From the cell containing the given text, extract its center point as [x, y] coordinate. 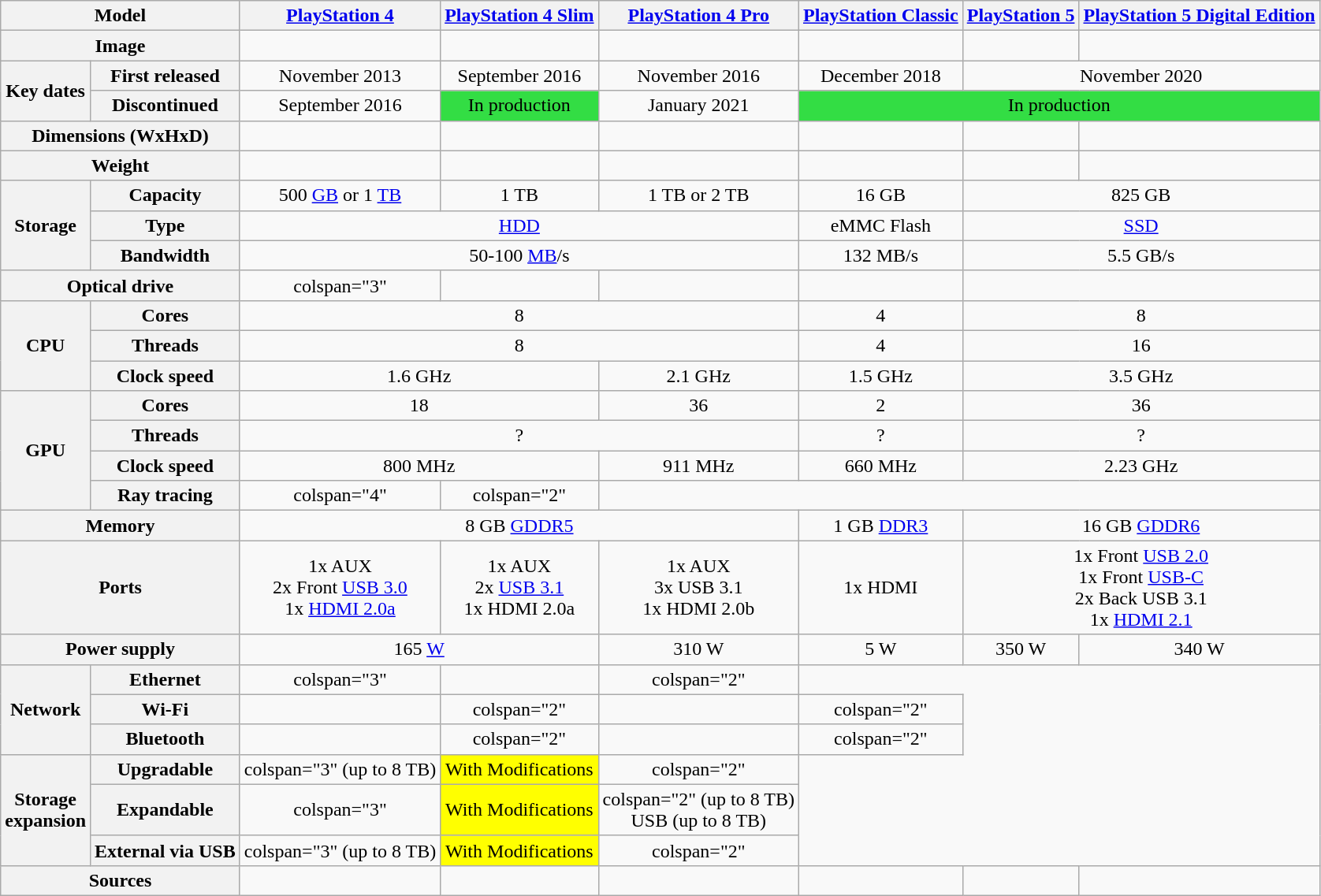
Dimensions (WxHxD) [121, 136]
Type [166, 225]
340 W [1200, 649]
2.1 GHz [698, 376]
1.5 GHz [880, 376]
Bluetooth [166, 739]
Expandable [166, 810]
1x AUX2x USB 3.11x HDMI 2.0a [519, 588]
Ray tracing [166, 496]
PlayStation 5 Digital Edition [1200, 16]
November 2016 [698, 76]
Bandwidth [166, 255]
2 [880, 406]
PlayStation 4 Slim [519, 16]
Ethernet [166, 679]
1x Front USB 2.01x Front USB-C2x Back USB 3.11x HDMI 2.1 [1141, 588]
Sources [121, 880]
2.23 GHz [1141, 466]
1.6 GHz [419, 376]
310 W [698, 649]
November 2013 [340, 76]
1x AUX3x USB 3.11x HDMI 2.0b [698, 588]
PlayStation 4 Pro [698, 16]
Power supply [121, 649]
1x AUX2x Front USB 3.01x HDMI 2.0a [340, 588]
16 GB GDDR6 [1141, 526]
GPU [46, 451]
800 MHz [419, 466]
External via USB [166, 850]
PlayStation 4 [340, 16]
colspan="2" (up to 8 TB) USB (up to 8 TB) [698, 810]
1 GB DDR3 [880, 526]
Ports [121, 588]
8 GB GDDR5 [519, 526]
Key dates [46, 91]
500 GB or 1 TB [340, 195]
Memory [121, 526]
165 W [419, 649]
January 2021 [698, 106]
November 2020 [1141, 76]
PlayStation Classic [880, 16]
16 GB [880, 195]
1x HDMI [880, 588]
911 MHz [698, 466]
Capacity [166, 195]
18 [419, 406]
SSD [1141, 225]
Image [121, 46]
CPU [46, 345]
1 TB or 2 TB [698, 195]
Discontinued [166, 106]
5 W [880, 649]
660 MHz [880, 466]
50-100 MB/s [519, 255]
3.5 GHz [1141, 376]
Storage [46, 225]
132 MB/s [880, 255]
825 GB [1141, 195]
5.5 GB/s [1141, 255]
Wi-Fi [166, 709]
Upgradable [166, 769]
Storageexpansion [46, 810]
eMMC Flash [880, 225]
HDD [519, 225]
PlayStation 5 [1021, 16]
Model [121, 16]
Network [46, 709]
First released [166, 76]
350 W [1021, 649]
Weight [121, 165]
16 [1141, 345]
colspan="4" [340, 496]
1 TB [519, 195]
Optical drive [121, 285]
December 2018 [880, 76]
